Return the (X, Y) coordinate for the center point of the cell that contains the specified text.  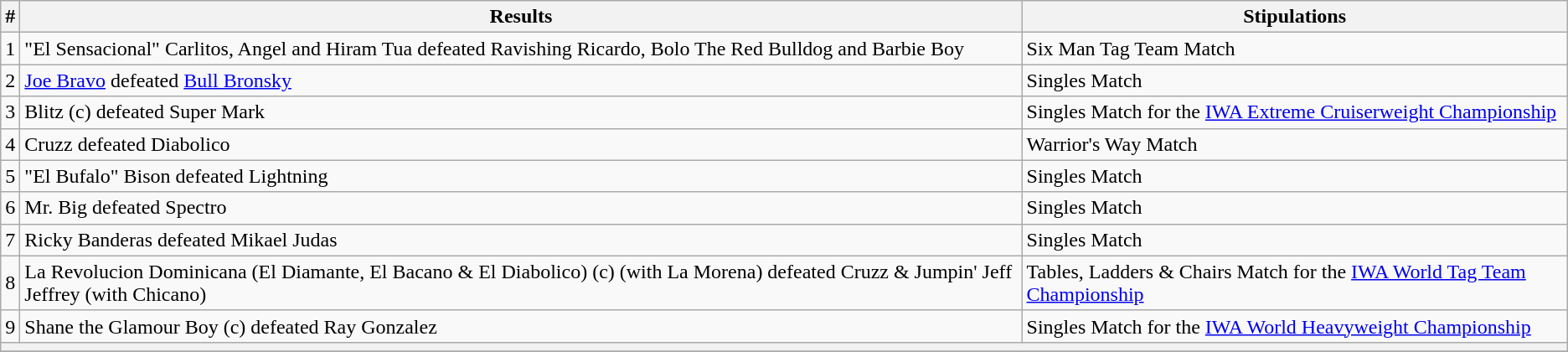
Ricky Banderas defeated Mikael Judas (521, 240)
Six Man Tag Team Match (1295, 49)
Blitz (c) defeated Super Mark (521, 112)
2 (10, 80)
"El Sensacional" Carlitos, Angel and Hiram Tua defeated Ravishing Ricardo, Bolo The Red Bulldog and Barbie Boy (521, 49)
8 (10, 283)
Singles Match for the IWA Extreme Cruiserweight Championship (1295, 112)
9 (10, 326)
Shane the Glamour Boy (c) defeated Ray Gonzalez (521, 326)
Mr. Big defeated Spectro (521, 208)
# (10, 17)
4 (10, 144)
Tables, Ladders & Chairs Match for the IWA World Tag Team Championship (1295, 283)
"El Bufalo" Bison defeated Lightning (521, 176)
La Revolucion Dominicana (El Diamante, El Bacano & El Diabolico) (c) (with La Morena) defeated Cruzz & Jumpin' Jeff Jeffrey (with Chicano) (521, 283)
3 (10, 112)
Joe Bravo defeated Bull Bronsky (521, 80)
Cruzz defeated Diabolico (521, 144)
Warrior's Way Match (1295, 144)
Results (521, 17)
Singles Match for the IWA World Heavyweight Championship (1295, 326)
Stipulations (1295, 17)
5 (10, 176)
6 (10, 208)
7 (10, 240)
1 (10, 49)
